Identify which cell holds the provided text, then report its [x, y] central coordinate. 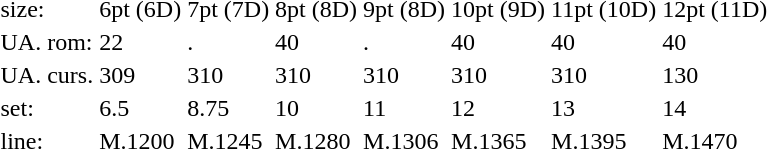
8.75 [228, 108]
12 [498, 108]
11 [404, 108]
6.5 [140, 108]
22 [140, 42]
13 [604, 108]
10 [316, 108]
309 [140, 75]
